Determine the (x, y) coordinate at the center of the cell enclosing the given text.  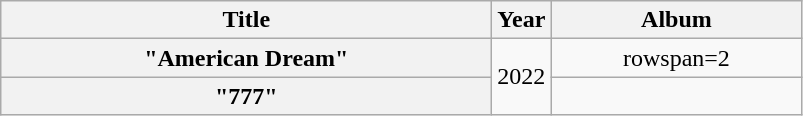
"American Dream" (246, 58)
Album (676, 20)
2022 (522, 77)
Title (246, 20)
"777" (246, 96)
rowspan=2 (676, 58)
Year (522, 20)
